Provide the (X, Y) coordinate of the cell's center where the given text is located.  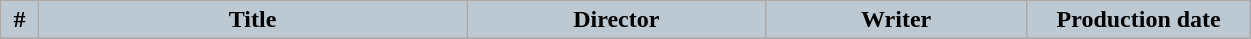
Writer (896, 20)
Director (616, 20)
# (20, 20)
Production date (1139, 20)
Title (252, 20)
